From the cell containing the given text, extract its center point as (X, Y) coordinate. 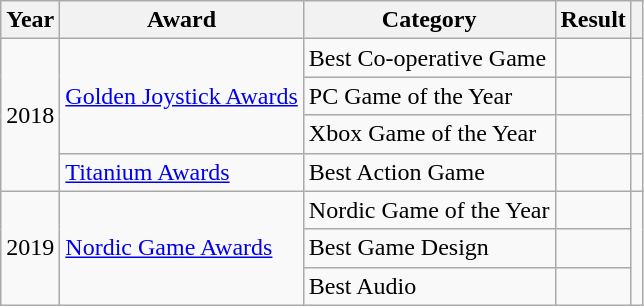
Result (593, 20)
Golden Joystick Awards (182, 96)
Xbox Game of the Year (429, 134)
Best Co-operative Game (429, 58)
2018 (30, 115)
Best Action Game (429, 172)
Best Audio (429, 286)
Award (182, 20)
Nordic Game of the Year (429, 210)
Category (429, 20)
Titanium Awards (182, 172)
Best Game Design (429, 248)
Nordic Game Awards (182, 248)
2019 (30, 248)
PC Game of the Year (429, 96)
Year (30, 20)
